Extract the (x, y) coordinate from the center of the cell holding the provided text.  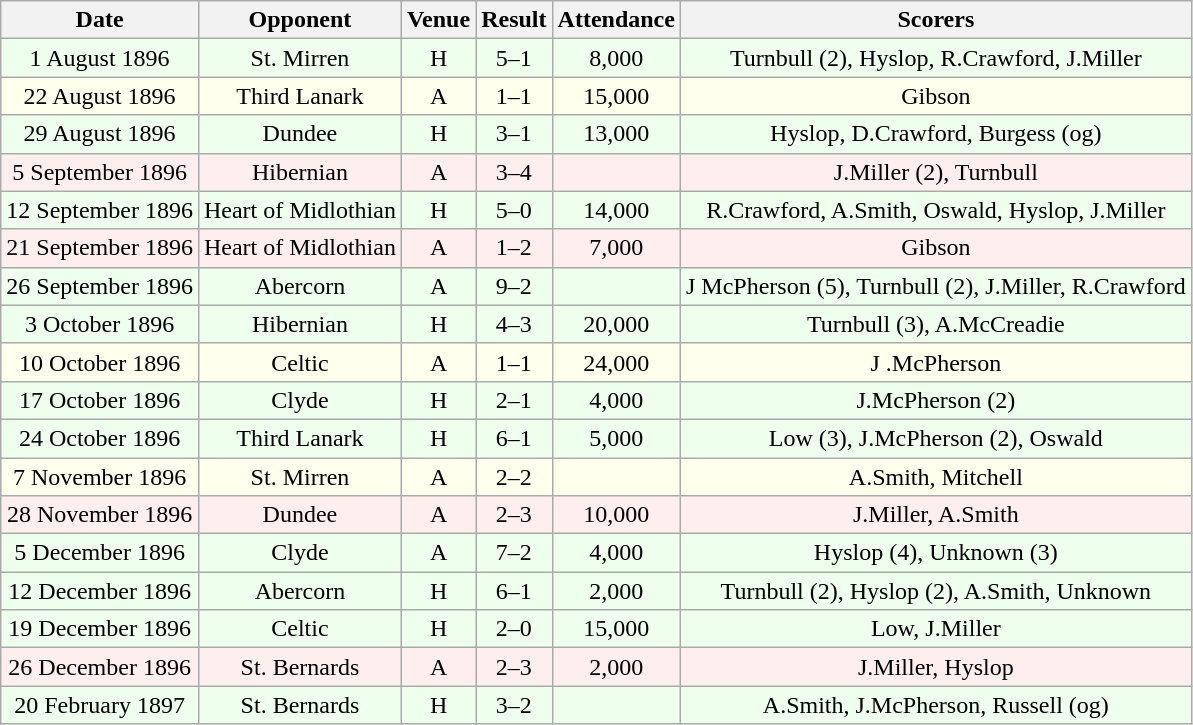
12 September 1896 (100, 210)
5 September 1896 (100, 172)
J McPherson (5), Turnbull (2), J.Miller, R.Crawford (936, 286)
Hyslop (4), Unknown (3) (936, 553)
20,000 (616, 324)
29 August 1896 (100, 134)
3 October 1896 (100, 324)
2–0 (514, 629)
1–2 (514, 248)
17 October 1896 (100, 400)
Turnbull (2), Hyslop, R.Crawford, J.Miller (936, 58)
5,000 (616, 438)
A.Smith, Mitchell (936, 477)
2–2 (514, 477)
2–1 (514, 400)
Result (514, 20)
7,000 (616, 248)
19 December 1896 (100, 629)
Date (100, 20)
Low (3), J.McPherson (2), Oswald (936, 438)
22 August 1896 (100, 96)
J.Miller (2), Turnbull (936, 172)
Hyslop, D.Crawford, Burgess (og) (936, 134)
Opponent (300, 20)
24 October 1896 (100, 438)
Turnbull (2), Hyslop (2), A.Smith, Unknown (936, 591)
7–2 (514, 553)
Turnbull (3), A.McCreadie (936, 324)
5–0 (514, 210)
28 November 1896 (100, 515)
Low, J.Miller (936, 629)
J.Miller, A.Smith (936, 515)
3–1 (514, 134)
3–4 (514, 172)
24,000 (616, 362)
Venue (438, 20)
10,000 (616, 515)
10 October 1896 (100, 362)
21 September 1896 (100, 248)
14,000 (616, 210)
8,000 (616, 58)
26 September 1896 (100, 286)
5 December 1896 (100, 553)
9–2 (514, 286)
J.McPherson (2) (936, 400)
12 December 1896 (100, 591)
20 February 1897 (100, 705)
3–2 (514, 705)
13,000 (616, 134)
1 August 1896 (100, 58)
Scorers (936, 20)
R.Crawford, A.Smith, Oswald, Hyslop, J.Miller (936, 210)
J.Miller, Hyslop (936, 667)
5–1 (514, 58)
A.Smith, J.McPherson, Russell (og) (936, 705)
Attendance (616, 20)
4–3 (514, 324)
J .McPherson (936, 362)
7 November 1896 (100, 477)
26 December 1896 (100, 667)
